Output the (X, Y) coordinate of the center of the cell containing the given text.  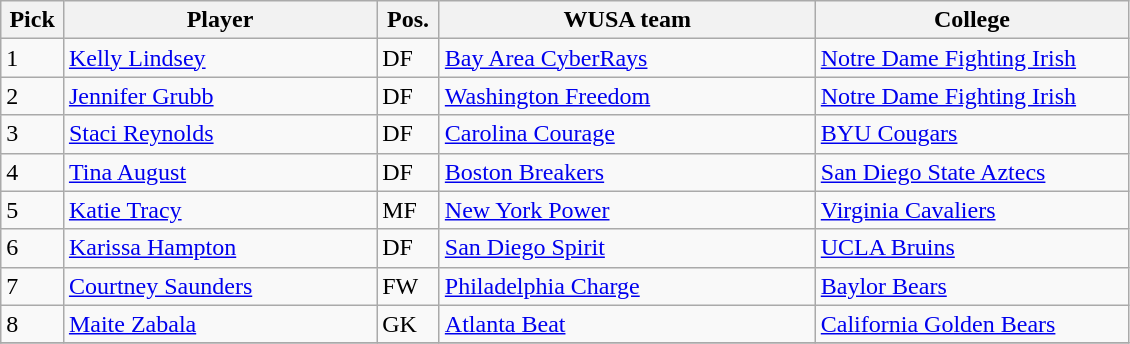
BYU Cougars (972, 134)
8 (32, 324)
UCLA Bruins (972, 248)
2 (32, 96)
FW (408, 286)
Tina August (220, 172)
GK (408, 324)
Pos. (408, 20)
New York Power (627, 210)
5 (32, 210)
Courtney Saunders (220, 286)
Katie Tracy (220, 210)
Karissa Hampton (220, 248)
Washington Freedom (627, 96)
Jennifer Grubb (220, 96)
Staci Reynolds (220, 134)
Baylor Bears (972, 286)
Kelly Lindsey (220, 58)
1 (32, 58)
College (972, 20)
Pick (32, 20)
San Diego Spirit (627, 248)
Carolina Courage (627, 134)
Player (220, 20)
Bay Area CyberRays (627, 58)
4 (32, 172)
San Diego State Aztecs (972, 172)
Boston Breakers (627, 172)
MF (408, 210)
Maite Zabala (220, 324)
Philadelphia Charge (627, 286)
California Golden Bears (972, 324)
WUSA team (627, 20)
Atlanta Beat (627, 324)
6 (32, 248)
3 (32, 134)
7 (32, 286)
Virginia Cavaliers (972, 210)
